Identify which cell holds the provided text, then report its (x, y) central coordinate. 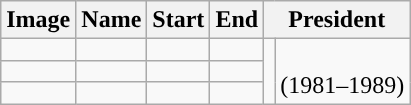
End (237, 20)
Image (38, 20)
President (337, 20)
Name (112, 20)
(1981–1989) (342, 72)
Start (178, 20)
